Extract the [X, Y] coordinate from the center of the cell holding the provided text.  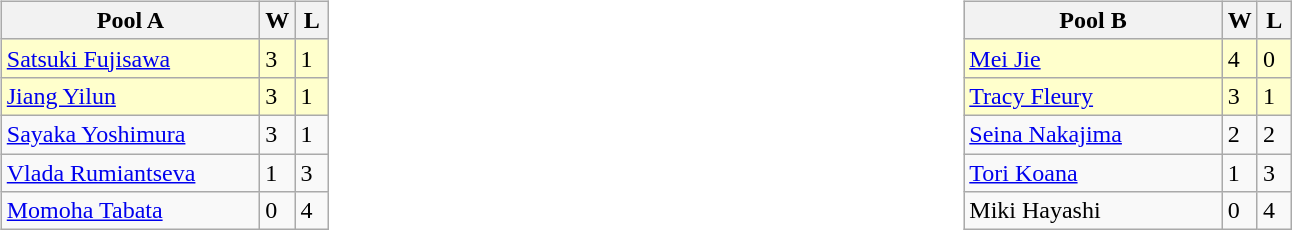
Seina Nakajima [1094, 134]
Momoha Tabata [130, 211]
Satsuki Fujisawa [130, 58]
Sayaka Yoshimura [130, 134]
Tori Koana [1094, 173]
Mei Jie [1094, 58]
Vlada Rumiantseva [130, 173]
Tracy Fleury [1094, 96]
Pool B [1094, 20]
Jiang Yilun [130, 96]
Miki Hayashi [1094, 211]
Pool A [130, 20]
